Return [X, Y] of the center of cell containing provided text 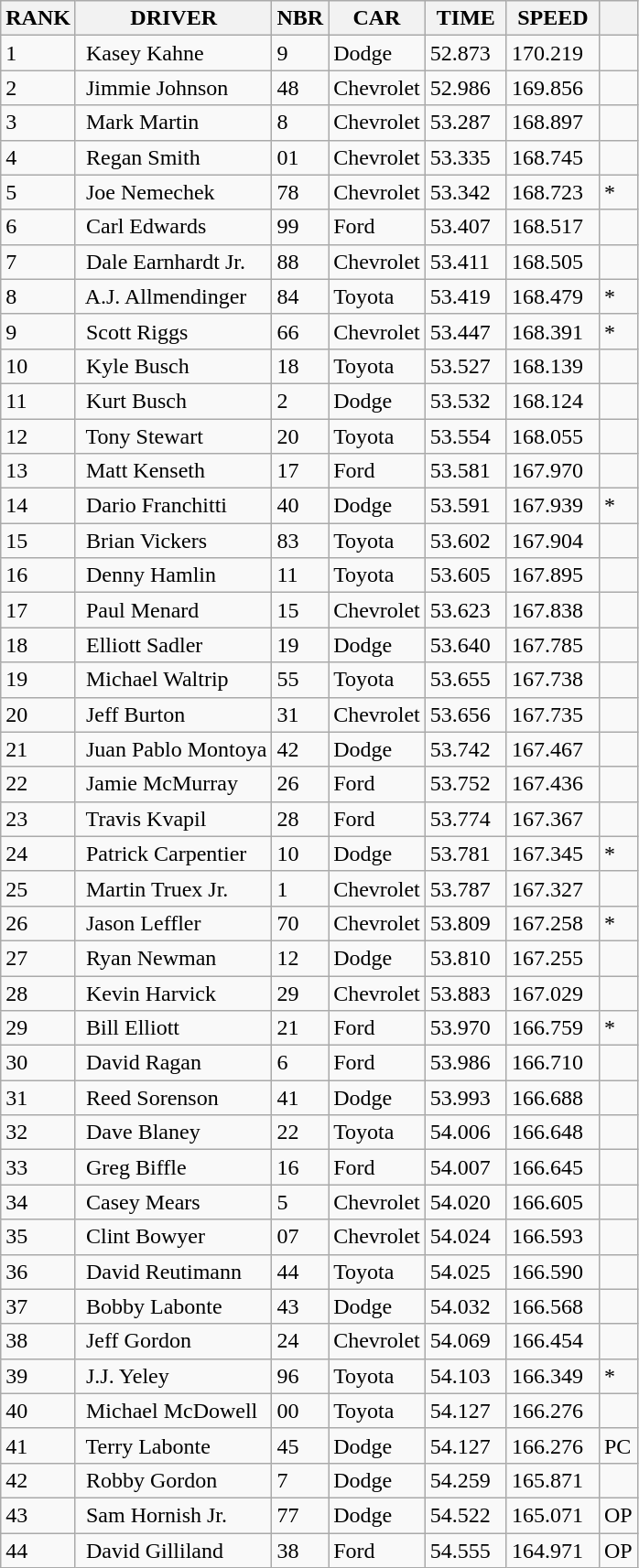
Carl Edwards [173, 227]
165.871 [553, 1480]
David Ragan [173, 1063]
167.258 [553, 923]
48 [300, 88]
54.555 [465, 1551]
Scott Riggs [173, 331]
Regan Smith [173, 157]
52.873 [465, 53]
54.069 [465, 1341]
53.774 [465, 819]
167.939 [553, 506]
53.532 [465, 401]
Bill Elliott [173, 1028]
53.411 [465, 262]
Patrick Carpentier [173, 854]
168.897 [553, 123]
84 [300, 296]
165.071 [553, 1515]
169.856 [553, 88]
David Gilliland [173, 1551]
167.785 [553, 645]
54.024 [465, 1237]
Mark Martin [173, 123]
Jason Leffler [173, 923]
45 [300, 1445]
53.986 [465, 1063]
78 [300, 192]
53.447 [465, 331]
53.554 [465, 436]
53.970 [465, 1028]
96 [300, 1376]
Terry Labonte [173, 1445]
52.986 [465, 88]
170.219 [553, 53]
168.391 [553, 331]
164.971 [553, 1551]
Jimmie Johnson [173, 88]
SPEED [553, 18]
Jeff Gordon [173, 1341]
167.895 [553, 575]
166.648 [553, 1133]
54.522 [465, 1515]
Juan Pablo Montoya [173, 749]
167.255 [553, 958]
83 [300, 541]
3 [38, 123]
167.327 [553, 888]
J.J. Yeley [173, 1376]
53.527 [465, 366]
54.007 [465, 1167]
167.367 [553, 819]
54.103 [465, 1376]
167.735 [553, 714]
53.591 [465, 506]
54.259 [465, 1480]
30 [38, 1063]
53.419 [465, 296]
167.345 [553, 854]
53.335 [465, 157]
NBR [300, 18]
168.479 [553, 296]
53.342 [465, 192]
168.505 [553, 262]
14 [38, 506]
53.602 [465, 541]
Casey Mears [173, 1202]
99 [300, 227]
Kasey Kahne [173, 53]
168.723 [553, 192]
88 [300, 262]
37 [38, 1306]
Travis Kvapil [173, 819]
Sam Hornish Jr. [173, 1515]
Bobby Labonte [173, 1306]
53.993 [465, 1098]
DRIVER [173, 18]
168.745 [553, 157]
53.787 [465, 888]
166.593 [553, 1237]
RANK [38, 18]
Jamie McMurray [173, 784]
Joe Nemechek [173, 192]
53.752 [465, 784]
53.781 [465, 854]
77 [300, 1515]
25 [38, 888]
166.568 [553, 1306]
53.883 [465, 993]
167.738 [553, 680]
Michael Waltrip [173, 680]
13 [38, 471]
167.029 [553, 993]
01 [300, 157]
Brian Vickers [173, 541]
167.904 [553, 541]
54.020 [465, 1202]
166.590 [553, 1272]
Dario Franchitti [173, 506]
167.436 [553, 784]
CAR [377, 18]
Paul Menard [173, 610]
Clint Bowyer [173, 1237]
33 [38, 1167]
54.006 [465, 1133]
166.710 [553, 1063]
53.656 [465, 714]
53.640 [465, 645]
Denny Hamlin [173, 575]
53.581 [465, 471]
Michael McDowell [173, 1411]
Robby Gordon [173, 1480]
Martin Truex Jr. [173, 888]
168.055 [553, 436]
Jeff Burton [173, 714]
53.655 [465, 680]
53.810 [465, 958]
32 [38, 1133]
53.605 [465, 575]
166.688 [553, 1098]
Kyle Busch [173, 366]
53.287 [465, 123]
55 [300, 680]
168.124 [553, 401]
Greg Biffle [173, 1167]
166.759 [553, 1028]
Dale Earnhardt Jr. [173, 262]
23 [38, 819]
TIME [465, 18]
167.838 [553, 610]
PC [618, 1445]
166.454 [553, 1341]
A.J. Allmendinger [173, 296]
Tony Stewart [173, 436]
Kevin Harvick [173, 993]
53.623 [465, 610]
54.032 [465, 1306]
167.970 [553, 471]
David Reutimann [173, 1272]
34 [38, 1202]
Matt Kenseth [173, 471]
35 [38, 1237]
66 [300, 331]
167.467 [553, 749]
Reed Sorenson [173, 1098]
166.605 [553, 1202]
53.809 [465, 923]
00 [300, 1411]
53.407 [465, 227]
36 [38, 1272]
168.517 [553, 227]
70 [300, 923]
39 [38, 1376]
Elliott Sadler [173, 645]
Dave Blaney [173, 1133]
Kurt Busch [173, 401]
27 [38, 958]
54.025 [465, 1272]
53.742 [465, 749]
4 [38, 157]
Ryan Newman [173, 958]
166.645 [553, 1167]
07 [300, 1237]
168.139 [553, 366]
166.349 [553, 1376]
